Locate the cell with the specified text and output its (X, Y) center coordinate. 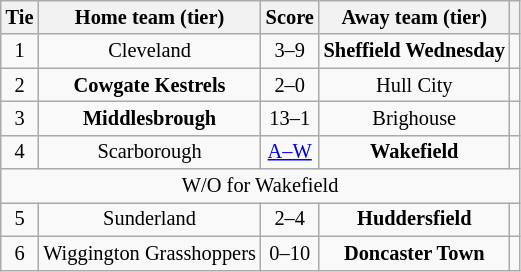
W/O for Wakefield (260, 186)
Cowgate Kestrels (149, 85)
3 (20, 118)
4 (20, 152)
A–W (290, 152)
Home team (tier) (149, 17)
Middlesbrough (149, 118)
3–9 (290, 51)
Sunderland (149, 219)
Huddersfield (414, 219)
Wiggington Grasshoppers (149, 253)
5 (20, 219)
Score (290, 17)
Brighouse (414, 118)
Wakefield (414, 152)
Sheffield Wednesday (414, 51)
Away team (tier) (414, 17)
Doncaster Town (414, 253)
13–1 (290, 118)
Tie (20, 17)
Scarborough (149, 152)
0–10 (290, 253)
2 (20, 85)
2–4 (290, 219)
Hull City (414, 85)
Cleveland (149, 51)
6 (20, 253)
1 (20, 51)
2–0 (290, 85)
